Provide the [X, Y] coordinate of the cell's center where the given text is located.  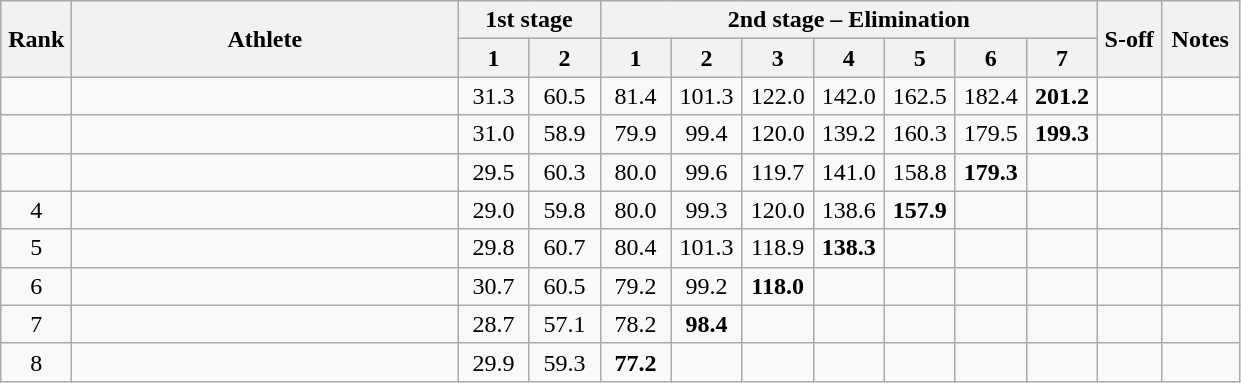
141.0 [848, 172]
Rank [36, 39]
30.7 [494, 286]
58.9 [564, 134]
Notes [1200, 39]
119.7 [778, 172]
60.7 [564, 248]
S-off [1129, 39]
59.8 [564, 210]
Athlete [265, 39]
99.6 [706, 172]
179.3 [990, 172]
79.2 [636, 286]
199.3 [1062, 134]
3 [778, 58]
99.3 [706, 210]
31.3 [494, 96]
122.0 [778, 96]
138.6 [848, 210]
60.3 [564, 172]
162.5 [920, 96]
29.9 [494, 362]
29.8 [494, 248]
118.9 [778, 248]
1st stage [529, 20]
118.0 [778, 286]
28.7 [494, 324]
2nd stage – Elimination [848, 20]
29.5 [494, 172]
8 [36, 362]
78.2 [636, 324]
142.0 [848, 96]
160.3 [920, 134]
139.2 [848, 134]
157.9 [920, 210]
31.0 [494, 134]
179.5 [990, 134]
80.4 [636, 248]
138.3 [848, 248]
79.9 [636, 134]
29.0 [494, 210]
57.1 [564, 324]
99.2 [706, 286]
182.4 [990, 96]
81.4 [636, 96]
201.2 [1062, 96]
59.3 [564, 362]
77.2 [636, 362]
98.4 [706, 324]
158.8 [920, 172]
99.4 [706, 134]
